Find where the given text appears and provide that cell's center as [x, y] coordinate. 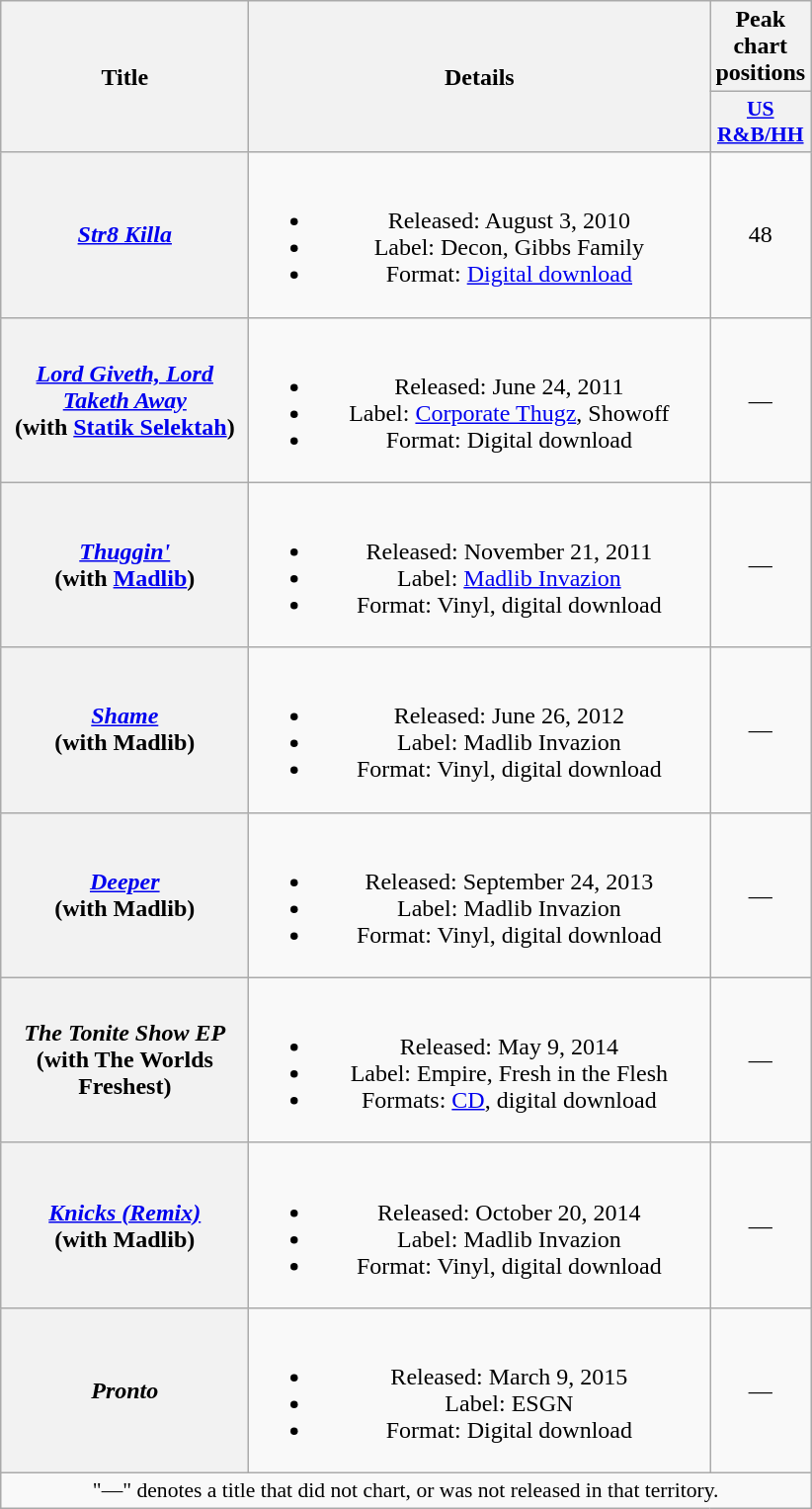
The Tonite Show EP(with The Worlds Freshest) [124, 1059]
Released: October 20, 2014Label: Madlib InvazionFormat: Vinyl, digital download [480, 1225]
Str8 Killa [124, 235]
Released: June 26, 2012Label: Madlib InvazionFormat: Vinyl, digital download [480, 729]
Released: March 9, 2015Label: ESGNFormat: Digital download [480, 1389]
Released: May 9, 2014Label: Empire, Fresh in the FleshFormats: CD, digital download [480, 1059]
Details [480, 77]
Pronto [124, 1389]
Released: August 3, 2010Label: Decon, Gibbs FamilyFormat: Digital download [480, 235]
Shame(with Madlib) [124, 729]
Released: November 21, 2011Label: Madlib InvazionFormat: Vinyl, digital download [480, 565]
Peak chart positions [761, 46]
Deeper(with Madlib) [124, 895]
"—" denotes a title that did not chart, or was not released in that territory. [406, 1490]
48 [761, 235]
Released: June 24, 2011Label: Corporate Thugz, ShowoffFormat: Digital download [480, 399]
Knicks (Remix)(with Madlib) [124, 1225]
Lord Giveth, Lord Taketh Away(with Statik Selektah) [124, 399]
Thuggin'(with Madlib) [124, 565]
Title [124, 77]
Released: September 24, 2013Label: Madlib InvazionFormat: Vinyl, digital download [480, 895]
USR&B/HH [761, 123]
